Search for the cell housing the specified text and yield its (x, y) center coordinate. 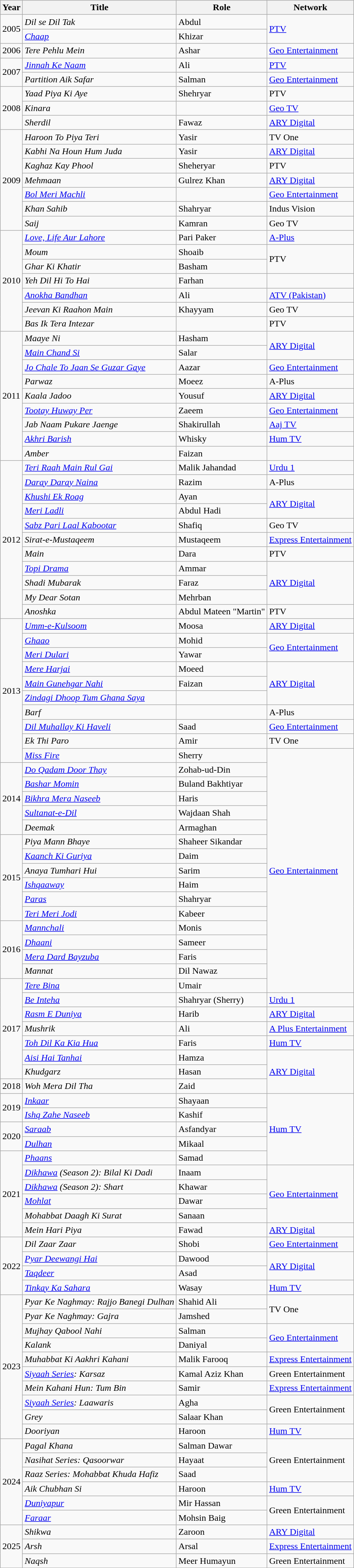
2015 (11, 877)
Haroon To Piya Teri (99, 137)
Bikhra Mera Naseeb (99, 798)
Sherdil (99, 122)
Mohsin Baig (222, 1517)
Daray Daray Naina (99, 482)
Dil Zaar Zaar (99, 1244)
Role (222, 8)
Ek Thi Paro (99, 741)
Grey (99, 1417)
Ishqaaway (99, 885)
Mein Kahani Hun: Tum Bin (99, 1388)
Khizar (222, 36)
Mohlat (99, 1201)
Toh Dil Ka Kia Hua (99, 1043)
Tinkay Ka Sahara (99, 1287)
2008 (11, 108)
Faraar (99, 1517)
Akhri Barish (99, 439)
Mustaqeem (222, 540)
Love, Life Aur Lahore (99, 238)
Fawad (222, 1230)
Dil Nawaz (222, 971)
Kaala Jadoo (99, 396)
Kabeer (222, 914)
Network (310, 8)
2006 (11, 51)
Moosa (222, 626)
Moeez (222, 381)
Taqdeer (99, 1273)
Mein Hari Piya (99, 1230)
Raaz Series: Mohabbat Khuda Hafiz (99, 1474)
2013 (11, 691)
Hasan (222, 1072)
Asfandyar (222, 1129)
Khayyam (222, 309)
Miss Fire (99, 755)
Shayaan (222, 1101)
Fawaz (222, 122)
Mujhay Qabool Nahi (99, 1330)
Barf (99, 712)
Saraab (99, 1129)
Kamran (222, 223)
Salman Dawar (222, 1446)
Rasm E Duniya (99, 1014)
Parwaz (99, 381)
Title (99, 8)
Indus Vision (310, 209)
Khan Sahib (99, 209)
2016 (11, 949)
Khudgarz (99, 1072)
Sameer (222, 942)
Shehryar (222, 94)
Salaar Khan (222, 1417)
Shahryar (Sherry) (222, 1000)
Year (11, 8)
Mir Hassan (222, 1503)
Samad (222, 1158)
Faraz (222, 583)
Monis (222, 928)
Haim (222, 885)
Hayaat (222, 1460)
Sultanat-e-Dil (99, 813)
Dooriyan (99, 1431)
2025 (11, 1546)
Hamza (222, 1057)
Bas Ik Tera Intezar (99, 324)
Pyar Ke Naghmay: Rajjo Banegi Dulhan (99, 1302)
Jeevan Ki Raahon Main (99, 309)
Armaghan (222, 827)
Dara (222, 554)
Yawar (222, 655)
Ayan (222, 496)
Ammar (222, 568)
Shadi Mubarak (99, 583)
Kabhi Na Houn Hum Juda (99, 151)
Bashar Momin (99, 784)
Kalank (99, 1345)
Whisky (222, 439)
Moum (99, 252)
Ishq Zahe Naseeb (99, 1115)
Buland Bakhtiyar (222, 784)
Pyar Deewangi Hai (99, 1259)
Dawood (222, 1259)
Dulhan (99, 1144)
Sabz Pari Laal Kabootar (99, 525)
2011 (11, 396)
Pyar Ke Naghmay: Gajra (99, 1316)
Meer Humayun (222, 1561)
Pari Paker (222, 238)
Mera Dard Bayzuba (99, 957)
Jo Chale To Jaan Se Guzar Gaye (99, 367)
2017 (11, 1028)
Piya Mann Bhaye (99, 841)
Sheheryar (222, 165)
Kaanch Ki Guriya (99, 856)
Abdul Hadi (222, 511)
Phaans (99, 1158)
Teri Raah Main Rul Gai (99, 468)
Abdul Mateen "Martin" (222, 611)
Siyaah Series: Laawaris (99, 1403)
2007 (11, 72)
Mohabbat Daagh Ki Surat (99, 1215)
Mohid (222, 640)
Arsal (222, 1546)
Muhabbat Ki Aakhri Kahani (99, 1359)
Shikwa (99, 1532)
Daim (222, 856)
Ghar Ki Khatir (99, 266)
Malik Farooq (222, 1359)
Meri Ladli (99, 511)
Maaye Ni (99, 338)
2023 (11, 1366)
Nasihat Series: Qasoorwar (99, 1460)
Dhaani (99, 942)
Mikaal (222, 1144)
Dawar (222, 1201)
Harib (222, 1014)
Partition Aik Safar (99, 79)
Khushi Ek Roag (99, 496)
Inkaar (99, 1101)
Paras (99, 899)
Salar (222, 353)
Daniyal (222, 1345)
Tere Pehlu Mein (99, 51)
Anoshka (99, 611)
Mannat (99, 971)
Aik Chubhan Si (99, 1489)
Amir (222, 741)
Arsh (99, 1546)
Jamshed (222, 1316)
Kamal Aziz Khan (222, 1374)
Abdul (222, 22)
Zaeem (222, 410)
Amber (99, 453)
2019 (11, 1108)
Haris (222, 798)
2024 (11, 1481)
Bol Meri Machli (99, 195)
Yaad Piya Ki Aye (99, 94)
Samir (222, 1388)
Aaj TV (310, 425)
Umm-e-Kulsoom (99, 626)
2021 (11, 1194)
Dil se Dil Tak (99, 22)
Shoaib (222, 252)
Inaam (222, 1172)
Sanaan (222, 1215)
Kaghaz Kay Phool (99, 165)
Farhan (222, 281)
Agha (222, 1403)
Siyaah Series: Karsaz (99, 1374)
2018 (11, 1086)
Mushrik (99, 1028)
Naqsh (99, 1561)
Moeed (222, 669)
Aazar (222, 367)
Shahid Ali (222, 1302)
Yousuf (222, 396)
Jab Naam Pukare Jaenge (99, 425)
Zaid (222, 1086)
My Dear Sotan (99, 597)
Main Chand Si (99, 353)
2012 (11, 540)
Anokha Bandhan (99, 295)
Chaap (99, 36)
Mannchali (99, 928)
Wajdaan Shah (222, 813)
Mehrban (222, 597)
Zindagi Dhoop Tum Ghana Saya (99, 698)
Teri Meri Jodi (99, 914)
Mehmaan (99, 180)
Topi Drama (99, 568)
Jinnah Ke Naam (99, 65)
Asad (222, 1273)
Khawar (222, 1187)
Kashif (222, 1115)
Anaya Tumhari Hui (99, 870)
Ashar (222, 51)
Aisi Hai Tanhai (99, 1057)
Dikhawa (Season 2): Shart (99, 1187)
Main Gunehgar Nahi (99, 683)
Sirat-e-Mustaqeem (99, 540)
Basham (222, 266)
Be Inteha (99, 1000)
Shakirullah (222, 425)
Duniyapur (99, 1503)
Sherry (222, 755)
A Plus Entertainment (310, 1028)
Main (99, 554)
Shaheer Sikandar (222, 841)
Umair (222, 985)
Yeh Dil Hi To Hai (99, 281)
Shobi (222, 1244)
2014 (11, 798)
Meri Dulari (99, 655)
Saij (99, 223)
2022 (11, 1266)
Shafiq (222, 525)
Malik Jahandad (222, 468)
Sarim (222, 870)
Woh Mera Dil Tha (99, 1086)
Gulrez Khan (222, 180)
Pagal Khana (99, 1446)
Dikhawa (Season 2): Bilal Ki Dadi (99, 1172)
Wasay (222, 1287)
Zohab-ud-Din (222, 770)
Ghaao (99, 640)
Deemak (99, 827)
2009 (11, 180)
ATV (Pakistan) (310, 295)
Dil Muhallay Ki Haveli (99, 727)
Do Qadam Door Thay (99, 770)
Hasham (222, 338)
Tootay Huway Per (99, 410)
Razim (222, 482)
Zaroon (222, 1532)
Mere Harjai (99, 669)
2010 (11, 281)
Kinara (99, 108)
Tere Bina (99, 985)
2020 (11, 1137)
2005 (11, 29)
